Scan for the cell matching the given text and deliver its (X, Y) coordinate at center. 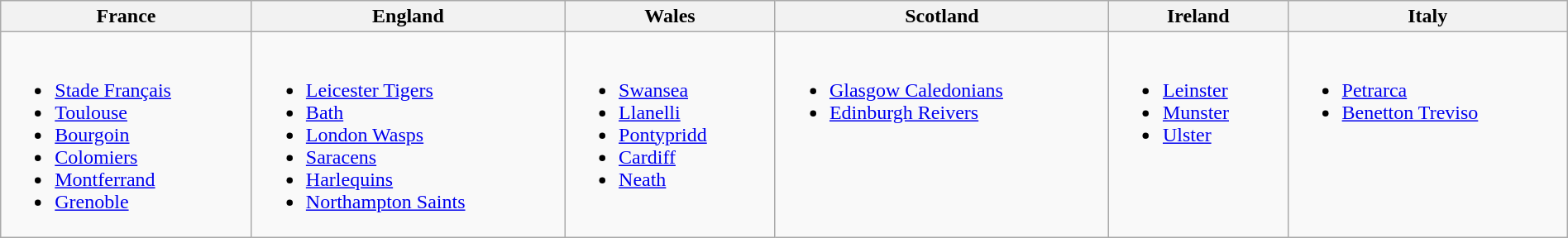
Leicester TigersBathLondon WaspsSaracensHarlequinsNorthampton Saints (408, 135)
LeinsterMunsterUlster (1198, 135)
Wales (670, 17)
France (127, 17)
Scotland (941, 17)
Stade FrançaisToulouseBourgoinColomiersMontferrandGrenoble (127, 135)
Glasgow CaledoniansEdinburgh Reivers (941, 135)
England (408, 17)
Italy (1427, 17)
PetrarcaBenetton Treviso (1427, 135)
Ireland (1198, 17)
SwanseaLlanelliPontypriddCardiffNeath (670, 135)
